Capture the cell that displays the provided text and extract its [x, y] central coordinate. 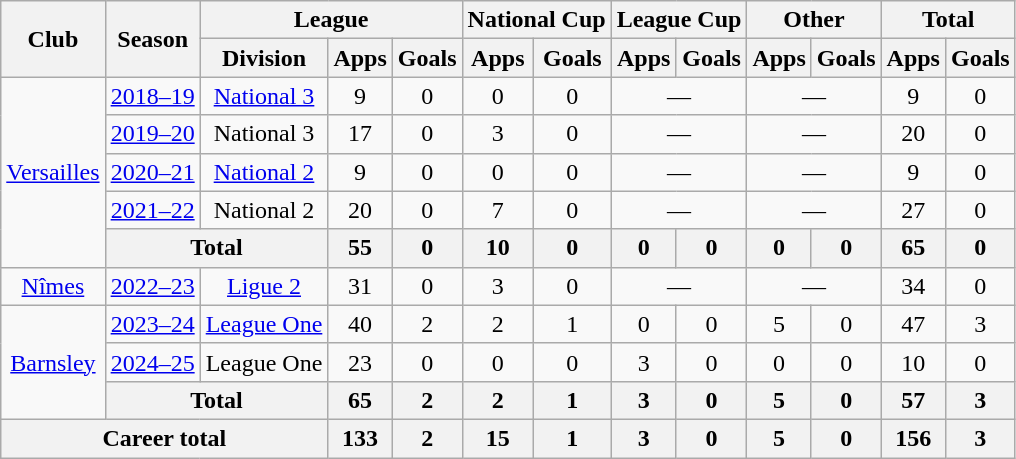
Division [264, 58]
2022–23 [152, 286]
40 [360, 324]
55 [360, 248]
27 [913, 210]
2021–22 [152, 210]
31 [360, 286]
34 [913, 286]
2018–19 [152, 96]
2020–21 [152, 172]
League [331, 20]
57 [913, 400]
League Cup [679, 20]
National Cup [536, 20]
Nîmes [53, 286]
Other [814, 20]
Ligue 2 [264, 286]
2024–25 [152, 362]
Career total [164, 438]
Club [53, 39]
156 [913, 438]
133 [360, 438]
15 [498, 438]
Barnsley [53, 362]
7 [498, 210]
17 [360, 134]
2019–20 [152, 134]
23 [360, 362]
2023–24 [152, 324]
Season [152, 39]
47 [913, 324]
Versailles [53, 172]
